Scan for the cell matching the given text and deliver its [x, y] coordinate at center. 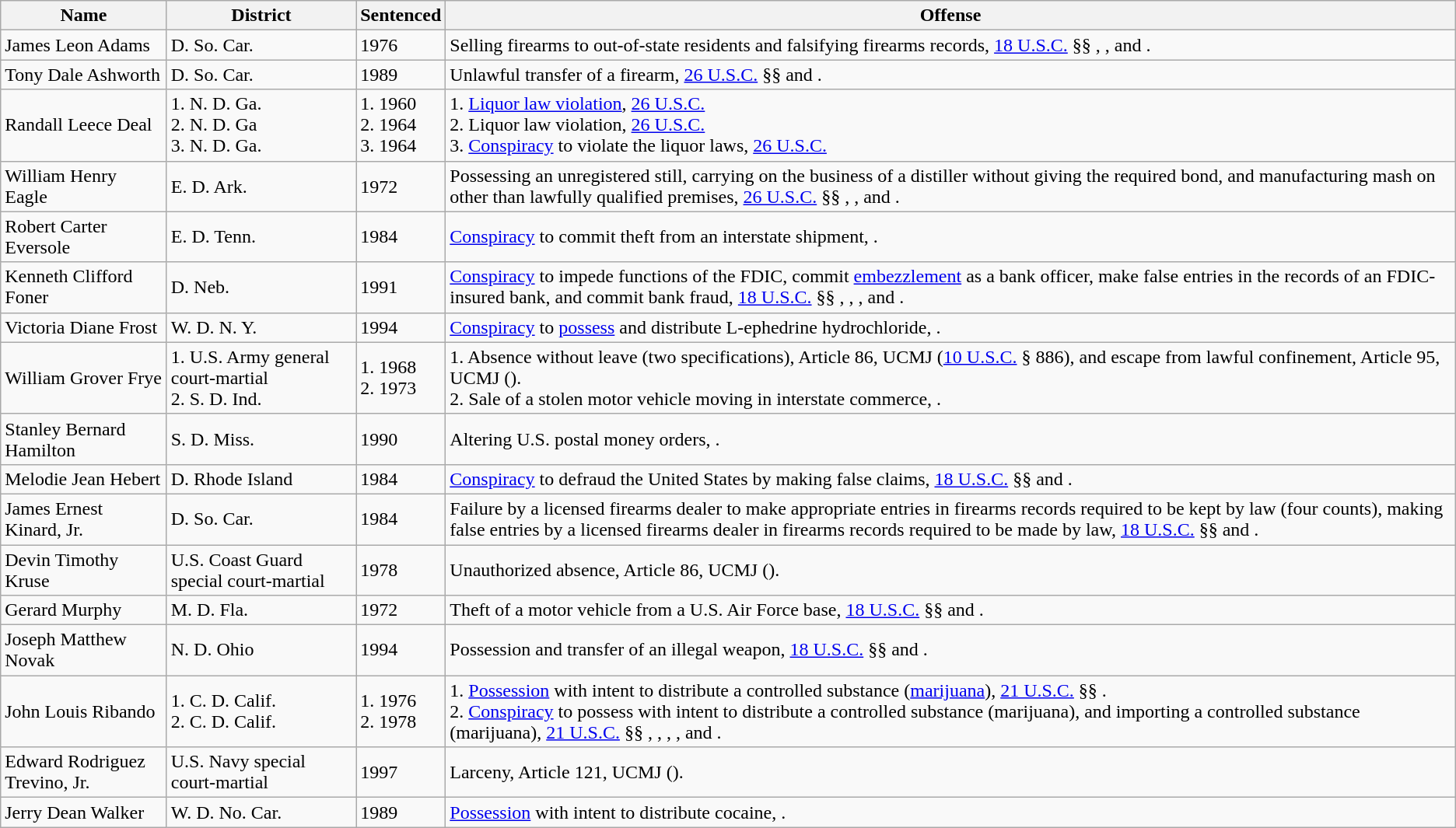
U.S. Navy special court-martial [261, 773]
William Henry Eagle [84, 187]
Larceny, Article 121, UCMJ (). [950, 773]
Offense [950, 16]
District [261, 16]
Devin Timothy Kruse [84, 569]
Robert Carter Eversole [84, 236]
Gerard Murphy [84, 610]
Randall Leece Deal [84, 125]
Conspiracy to possess and distribute L-ephedrine hydrochloride, . [950, 327]
E. D. Ark. [261, 187]
1978 [401, 569]
Conspiracy to commit theft from an interstate shipment, . [950, 236]
Unlawful transfer of a firearm, 26 U.S.C. §§ and . [950, 75]
1. 19602. 19643. 1964 [401, 125]
Conspiracy to defraud the United States by making false claims, 18 U.S.C. §§ and . [950, 479]
Tony Dale Ashworth [84, 75]
D. Rhode Island [261, 479]
Unauthorized absence, Article 86, UCMJ (). [950, 569]
Melodie Jean Hebert [84, 479]
Altering U.S. postal money orders, . [950, 438]
W. D. No. Car. [261, 812]
Victoria Diane Frost [84, 327]
1. Liquor law violation, 26 U.S.C.2. Liquor law violation, 26 U.S.C.3. Conspiracy to violate the liquor laws, 26 U.S.C. [950, 125]
Name [84, 16]
1. 19682. 1973 [401, 378]
John Louis Ribando [84, 711]
1. C. D. Calif.2. C. D. Calif. [261, 711]
1976 [401, 45]
Stanley Bernard Hamilton [84, 438]
1990 [401, 438]
1997 [401, 773]
W. D. N. Y. [261, 327]
Kenneth Clifford Foner [84, 288]
E. D. Tenn. [261, 236]
U.S. Coast Guard special court-martial [261, 569]
1991 [401, 288]
Possession with intent to distribute cocaine, . [950, 812]
William Grover Frye [84, 378]
James Leon Adams [84, 45]
1. 19762. 1978 [401, 711]
Selling firearms to out-of-state residents and falsifying firearms records, 18 U.S.C. §§ , , and . [950, 45]
N. D. Ohio [261, 650]
D. Neb. [261, 288]
S. D. Miss. [261, 438]
1. N. D. Ga.2. N. D. Ga3. N. D. Ga. [261, 125]
1. U.S. Army general court-martial2. S. D. Ind. [261, 378]
Jerry Dean Walker [84, 812]
Edward Rodriguez Trevino, Jr. [84, 773]
James Ernest Kinard, Jr. [84, 519]
M. D. Fla. [261, 610]
Sentenced [401, 16]
Joseph Matthew Novak [84, 650]
Possession and transfer of an illegal weapon, 18 U.S.C. §§ and . [950, 650]
Theft of a motor vehicle from a U.S. Air Force base, 18 U.S.C. §§ and . [950, 610]
